Extract the [X, Y] coordinate from the center of the cell holding the provided text.  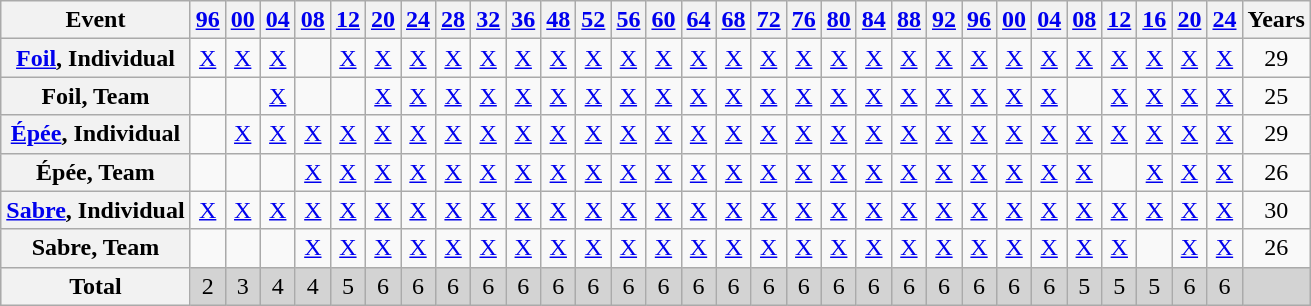
88 [908, 20]
2 [208, 286]
Sabre, Team [96, 248]
30 [1276, 210]
Event [96, 20]
Sabre, Individual [96, 210]
48 [558, 20]
Total [96, 286]
Épée, Individual [96, 134]
36 [524, 20]
72 [768, 20]
25 [1276, 96]
3 [242, 286]
92 [944, 20]
Épée, Team [96, 172]
Foil, Team [96, 96]
68 [734, 20]
Foil, Individual [96, 58]
80 [838, 20]
76 [804, 20]
Years [1276, 20]
52 [594, 20]
56 [628, 20]
60 [664, 20]
64 [698, 20]
32 [488, 20]
16 [1154, 20]
84 [874, 20]
28 [454, 20]
